Locate the cell with the specified text and output its [X, Y] center coordinate. 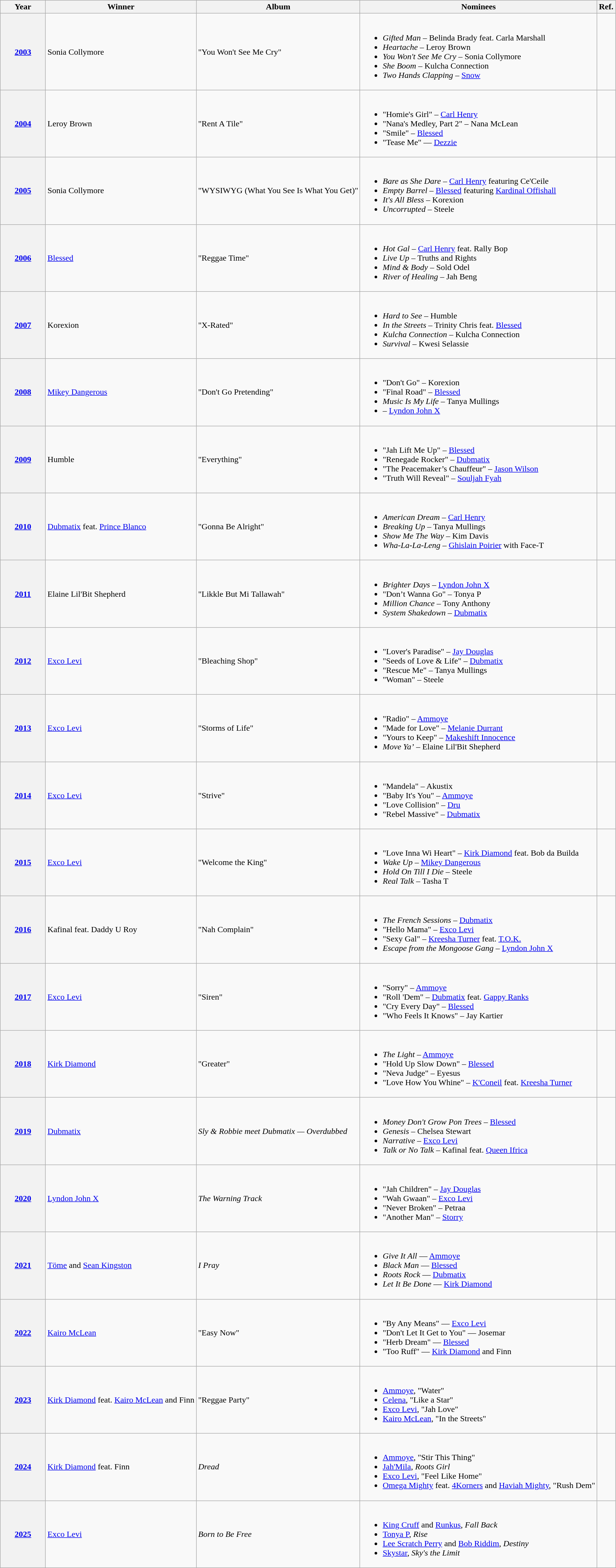
Elaine Lil'Bit Shepherd [121, 594]
"Reggae Time" [278, 258]
"Sorry" – Ammoye"Roll 'Dem" – Dubmatix feat. Gappy Ranks"Cry Every Day" – Blessed"Who Feels It Knows" – Jay Kartier [479, 997]
Humble [121, 459]
Winner [121, 7]
Brighter Days – Lyndon John X"Don’t Wanna Go" – Tonya PMillion Chance – Tony AnthonySystem Shakedown – Dubmatix [479, 594]
The Light – Ammoye"Hold Up Slow Down" – Blessed"Neva Judge" – Eyesus"Love How You Whine" – K'Coneil feat. Kreesha Turner [479, 1064]
2009 [23, 459]
"Lover's Paradise" – Jay Douglas"Seeds of Love & Life" – Dubmatix"Rescue Me" – Tanya Mullings"Woman" – Steele [479, 661]
2010 [23, 526]
2016 [23, 930]
"X-Rated" [278, 325]
Year [23, 7]
2006 [23, 258]
"Homie's Girl" – Carl Henry"Nana's Medley, Part 2" – Nana McLean"Smile" – Blessed"Tease Me" — Dezzie [479, 124]
"Rent A Tile" [278, 124]
"By Any Means" — Exco Levi"Don't Let It Get to You" — Josemar"Herb Dream" — Blessed"Too Ruff" — Kirk Diamond and Finn [479, 1333]
Ammoye, "Water"Celena, "Like a Star"Exco Levi, "Jah Love"Kairo McLean, "In the Streets" [479, 1400]
2008 [23, 392]
Lyndon John X [121, 1198]
Dread [278, 1467]
Born to Be Free [278, 1534]
2022 [23, 1333]
"Easy Now" [278, 1333]
2004 [23, 124]
"Love Inna Wi Heart" – Kirk Diamond feat. Bob da BuildaWake Up – Mikey DangerousHold On Till I Die – SteeleReal Talk – Tasha T [479, 863]
"Jah Children" – Jay Douglas"Wah Gwaan" – Exco Levi"Never Broken" – Petraa"Another Man" – Storry [479, 1198]
American Dream – Carl HenryBreaking Up – Tanya MullingsShow Me The Way – Kim DavisWha-La-La-Leng – Ghislain Poirier with Face-T [479, 526]
2011 [23, 594]
Hard to See – HumbleIn the Streets – Trinity Chris feat. BlessedKulcha Connection – Kulcha ConnectionSurvival – Kwesi Selassie [479, 325]
2020 [23, 1198]
"Nah Complain" [278, 930]
"Everything" [278, 459]
"Mandela" – Akustix"Baby It's You" – Ammoye"Love Collision" – Dru"Rebel Massive" – Dubmatix [479, 795]
2018 [23, 1064]
Kafinal feat. Daddy U Roy [121, 930]
The Warning Track [278, 1198]
"Bleaching Shop" [278, 661]
Dubmatix feat. Prince Blanco [121, 526]
2005 [23, 191]
Blessed [121, 258]
Kirk Diamond feat. Finn [121, 1467]
Kirk Diamond [121, 1064]
Korexion [121, 325]
Album [278, 7]
2007 [23, 325]
Money Don't Grow Pon Trees – BlessedGenesis – Chelsea StewartNarrative – Exco LeviTalk or No Talk – Kafinal feat. Queen Ifrica [479, 1131]
"Strive" [278, 795]
Bare as She Dare – Carl Henry featuring Ce'CeileEmpty Barrel – Blessed featuring Kardinal OffishallIt's All Bless – KorexionUncorrupted – Steele [479, 191]
Kirk Diamond feat. Kairo McLean and Finn [121, 1400]
"You Won't See Me Cry" [278, 52]
Leroy Brown [121, 124]
I Pray [278, 1265]
"Siren" [278, 997]
"Storms of Life" [278, 728]
Ammoye, "Stir This Thing"Jah'Mila, Roots GirlExco Levi, "Feel Like Home"Omega Mighty feat. 4Korners and Haviah Mighty, "Rush Dem" [479, 1467]
2024 [23, 1467]
Hot Gal – Carl Henry feat. Rally BopLive Up – Truths and RightsMind & Body – Sold OdelRiver of Healing – Jah Beng [479, 258]
2017 [23, 997]
Nominees [479, 7]
Töme and Sean Kingston [121, 1265]
Dubmatix [121, 1131]
2025 [23, 1534]
2021 [23, 1265]
2023 [23, 1400]
2019 [23, 1131]
"Radio" – Ammoye"Made for Love" – Melanie Durrant"Yours to Keep" – Makeshift InnocenceMove Ya’ – Elaine Lil'Bit Shepherd [479, 728]
"Welcome the King" [278, 863]
2013 [23, 728]
"Don't Go Pretending" [278, 392]
2012 [23, 661]
2014 [23, 795]
"Reggae Party" [278, 1400]
2015 [23, 863]
"WYSIWYG (What You See Is What You Get)" [278, 191]
Mikey Dangerous [121, 392]
"Jah Lift Me Up" – Blessed"Renegade Rocker" – Dubmatix"The Peacemaker’s Chauffeur" – Jason Wilson"Truth Will Reveal" – Souljah Fyah [479, 459]
King Cruff and Runkus, Fall BackTonya P, RiseLee Scratch Perry and Bob Riddim, DestinySkystar, Sky's the Limit [479, 1534]
Sly & Robbie meet Dubmatix — Overdubbed [278, 1131]
"Likkle But Mi Tallawah" [278, 594]
"Don't Go" – Korexion"Final Road" – BlessedMusic Is My Life – Tanya Mullings – Lyndon John X [479, 392]
The French Sessions – Dubmatix"Hello Mama" – Exco Levi"Sexy Gal" – Kreesha Turner feat. T.O.K.Escape from the Mongoose Gang – Lyndon John X [479, 930]
Kairo McLean [121, 1333]
Ref. [606, 7]
"Gonna Be Alright" [278, 526]
2003 [23, 52]
Give It All — AmmoyeBlack Man — BlessedRoots Rock — DubmatixLet It Be Done — Kirk Diamond [479, 1265]
"Greater" [278, 1064]
